Identify which cell holds the provided text, then report its (x, y) central coordinate. 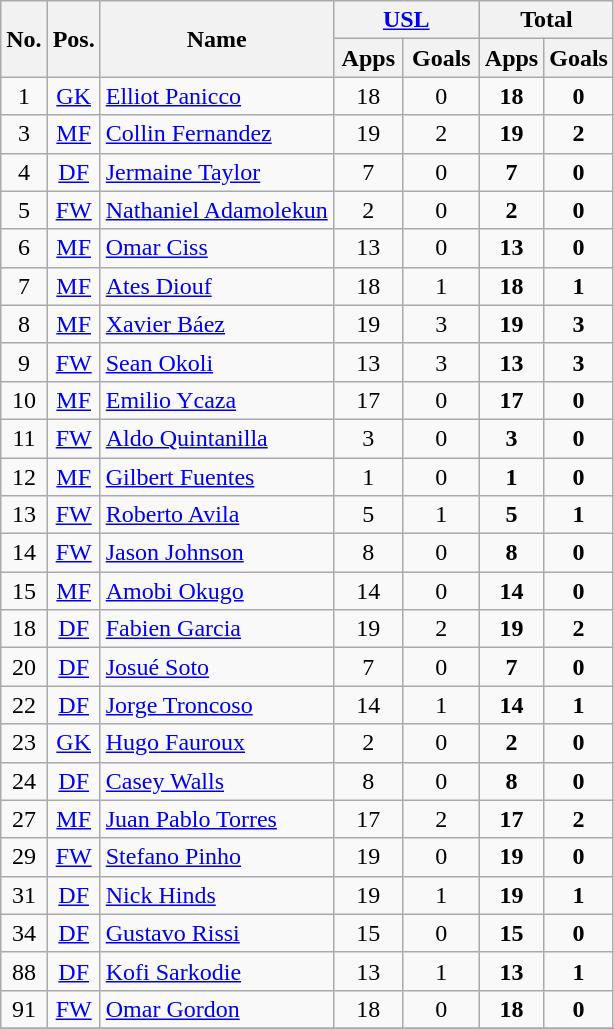
22 (24, 705)
Josué Soto (216, 667)
9 (24, 362)
23 (24, 743)
Stefano Pinho (216, 857)
29 (24, 857)
Emilio Ycaza (216, 400)
Pos. (74, 39)
Elliot Panicco (216, 96)
Xavier Báez (216, 324)
Collin Fernandez (216, 134)
Fabien Garcia (216, 629)
Nick Hinds (216, 895)
Aldo Quintanilla (216, 438)
20 (24, 667)
Juan Pablo Torres (216, 819)
Omar Gordon (216, 1009)
Gilbert Fuentes (216, 477)
Name (216, 39)
Jason Johnson (216, 553)
24 (24, 781)
Ates Diouf (216, 286)
Kofi Sarkodie (216, 971)
4 (24, 172)
Jermaine Taylor (216, 172)
Amobi Okugo (216, 591)
34 (24, 933)
No. (24, 39)
10 (24, 400)
Nathaniel Adamolekun (216, 210)
USL (406, 20)
Omar Ciss (216, 248)
27 (24, 819)
Gustavo Rissi (216, 933)
12 (24, 477)
6 (24, 248)
Hugo Fauroux (216, 743)
31 (24, 895)
Total (546, 20)
91 (24, 1009)
Casey Walls (216, 781)
Sean Okoli (216, 362)
Roberto Avila (216, 515)
88 (24, 971)
Jorge Troncoso (216, 705)
11 (24, 438)
